Locate the cell with the specified text and output its [x, y] center coordinate. 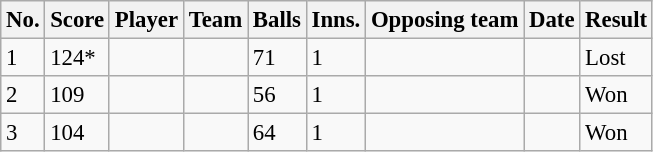
Result [616, 20]
Score [78, 20]
Lost [616, 58]
No. [23, 20]
109 [78, 95]
Inns. [336, 20]
3 [23, 133]
Balls [278, 20]
104 [78, 133]
124* [78, 58]
71 [278, 58]
64 [278, 133]
2 [23, 95]
Date [552, 20]
56 [278, 95]
Player [146, 20]
Opposing team [445, 20]
Team [215, 20]
